Identify which cell holds the provided text, then report its (X, Y) central coordinate. 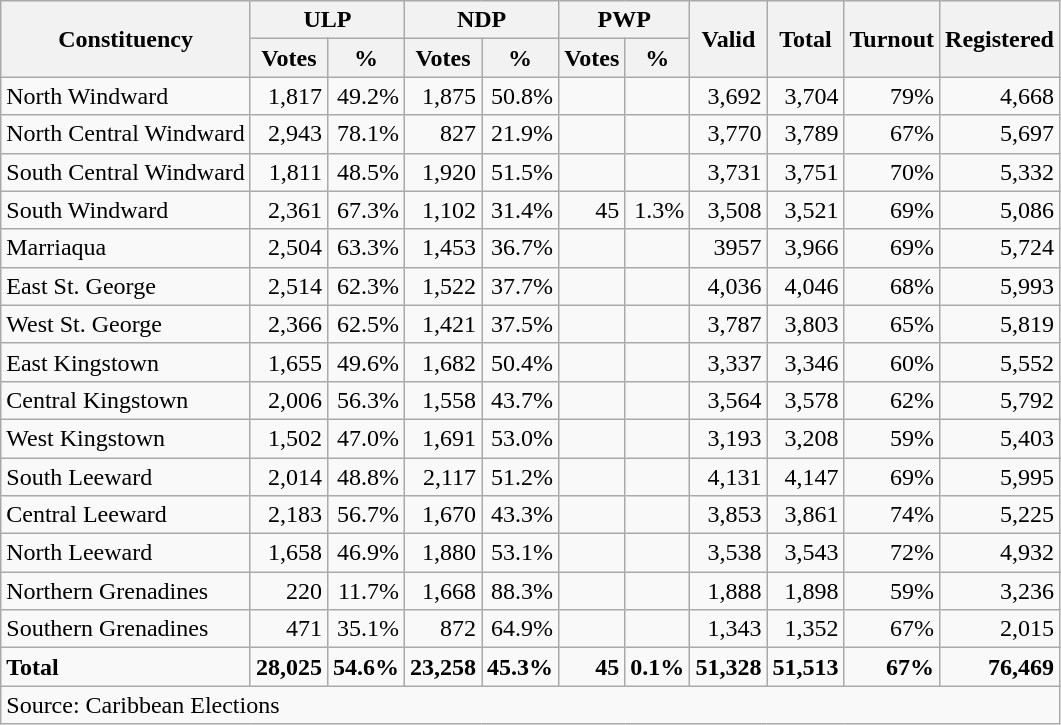
3,346 (806, 362)
47.0% (366, 438)
872 (444, 629)
1,655 (288, 362)
North Windward (126, 96)
3,787 (728, 324)
5,995 (1000, 477)
3,578 (806, 400)
827 (444, 134)
1,875 (444, 96)
1,421 (444, 324)
64.9% (520, 629)
1,817 (288, 96)
South Central Windward (126, 172)
Central Kingstown (126, 400)
3957 (728, 248)
23,258 (444, 667)
79% (892, 96)
3,521 (806, 210)
3,208 (806, 438)
56.3% (366, 400)
1,502 (288, 438)
51,328 (728, 667)
1.3% (658, 210)
68% (892, 286)
NDP (482, 20)
70% (892, 172)
3,508 (728, 210)
63.3% (366, 248)
4,932 (1000, 553)
48.5% (366, 172)
48.8% (366, 477)
3,803 (806, 324)
4,131 (728, 477)
5,225 (1000, 515)
1,558 (444, 400)
65% (892, 324)
Marriaqua (126, 248)
1,668 (444, 591)
43.7% (520, 400)
21.9% (520, 134)
45.3% (520, 667)
0.1% (658, 667)
1,670 (444, 515)
5,724 (1000, 248)
60% (892, 362)
5,086 (1000, 210)
1,352 (806, 629)
3,538 (728, 553)
Northern Grenadines (126, 591)
2,015 (1000, 629)
2,943 (288, 134)
PWP (624, 20)
2,183 (288, 515)
62.3% (366, 286)
3,966 (806, 248)
1,920 (444, 172)
5,697 (1000, 134)
3,751 (806, 172)
49.6% (366, 362)
43.3% (520, 515)
3,236 (1000, 591)
1,888 (728, 591)
5,332 (1000, 172)
5,993 (1000, 286)
53.0% (520, 438)
4,046 (806, 286)
54.6% (366, 667)
3,704 (806, 96)
ULP (327, 20)
3,193 (728, 438)
West St. George (126, 324)
76,469 (1000, 667)
Constituency (126, 39)
North Central Windward (126, 134)
11.7% (366, 591)
1,880 (444, 553)
1,453 (444, 248)
Source: Caribbean Elections (530, 705)
Southern Grenadines (126, 629)
South Windward (126, 210)
4,668 (1000, 96)
3,337 (728, 362)
37.5% (520, 324)
35.1% (366, 629)
1,658 (288, 553)
50.8% (520, 96)
36.7% (520, 248)
37.7% (520, 286)
1,682 (444, 362)
67.3% (366, 210)
31.4% (520, 210)
3,543 (806, 553)
1,811 (288, 172)
5,819 (1000, 324)
1,102 (444, 210)
North Leeward (126, 553)
51.2% (520, 477)
46.9% (366, 553)
72% (892, 553)
88.3% (520, 591)
Central Leeward (126, 515)
50.4% (520, 362)
56.7% (366, 515)
5,792 (1000, 400)
28,025 (288, 667)
3,770 (728, 134)
1,343 (728, 629)
4,036 (728, 286)
1,898 (806, 591)
3,731 (728, 172)
2,006 (288, 400)
220 (288, 591)
1,522 (444, 286)
2,361 (288, 210)
51,513 (806, 667)
South Leeward (126, 477)
Turnout (892, 39)
62% (892, 400)
51.5% (520, 172)
3,853 (728, 515)
2,514 (288, 286)
2,504 (288, 248)
3,789 (806, 134)
1,691 (444, 438)
3,692 (728, 96)
Registered (1000, 39)
East Kingstown (126, 362)
West Kingstown (126, 438)
471 (288, 629)
3,564 (728, 400)
Valid (728, 39)
2,117 (444, 477)
East St. George (126, 286)
74% (892, 515)
49.2% (366, 96)
78.1% (366, 134)
2,366 (288, 324)
3,861 (806, 515)
5,552 (1000, 362)
53.1% (520, 553)
2,014 (288, 477)
62.5% (366, 324)
5,403 (1000, 438)
4,147 (806, 477)
